Detect which cell encompasses the target text, then output its (X, Y) center coordinate. 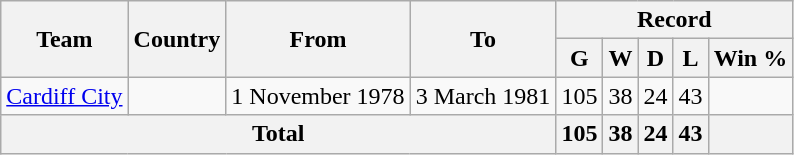
From (318, 39)
3 March 1981 (483, 96)
Win % (750, 58)
Record (674, 20)
1 November 1978 (318, 96)
Total (278, 134)
L (690, 58)
G (580, 58)
To (483, 39)
D (656, 58)
Team (64, 39)
Country (177, 39)
W (620, 58)
Cardiff City (64, 96)
